Search for the cell housing the specified text and yield its [X, Y] center coordinate. 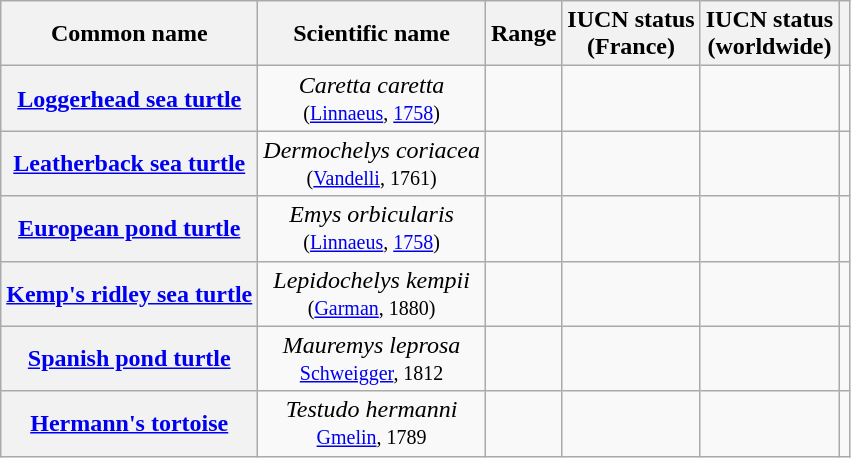
Scientific name [372, 34]
Caretta caretta(Linnaeus, 1758) [372, 98]
Testudo hermanniGmelin, 1789 [372, 424]
Spanish pond turtle [130, 358]
Emys orbicularis(Linnaeus, 1758) [372, 228]
Dermochelys coriacea(Vandelli, 1761) [372, 164]
Range [523, 34]
Kemp's ridley sea turtle [130, 294]
IUCN status(France) [631, 34]
Leatherback sea turtle [130, 164]
Mauremys leprosaSchweigger, 1812 [372, 358]
Lepidochelys kempii(Garman, 1880) [372, 294]
IUCN status(worldwide) [769, 34]
Hermann's tortoise [130, 424]
European pond turtle [130, 228]
Common name [130, 34]
Loggerhead sea turtle [130, 98]
